Provide the (x, y) coordinate of the cell's center where the given text is located.  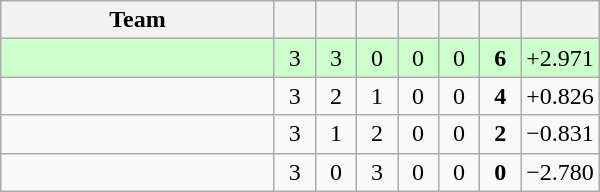
+0.826 (560, 96)
+2.971 (560, 58)
−2.780 (560, 172)
−0.831 (560, 134)
Team (138, 20)
6 (500, 58)
4 (500, 96)
